Output the (X, Y) coordinate of the center of the cell containing the given text.  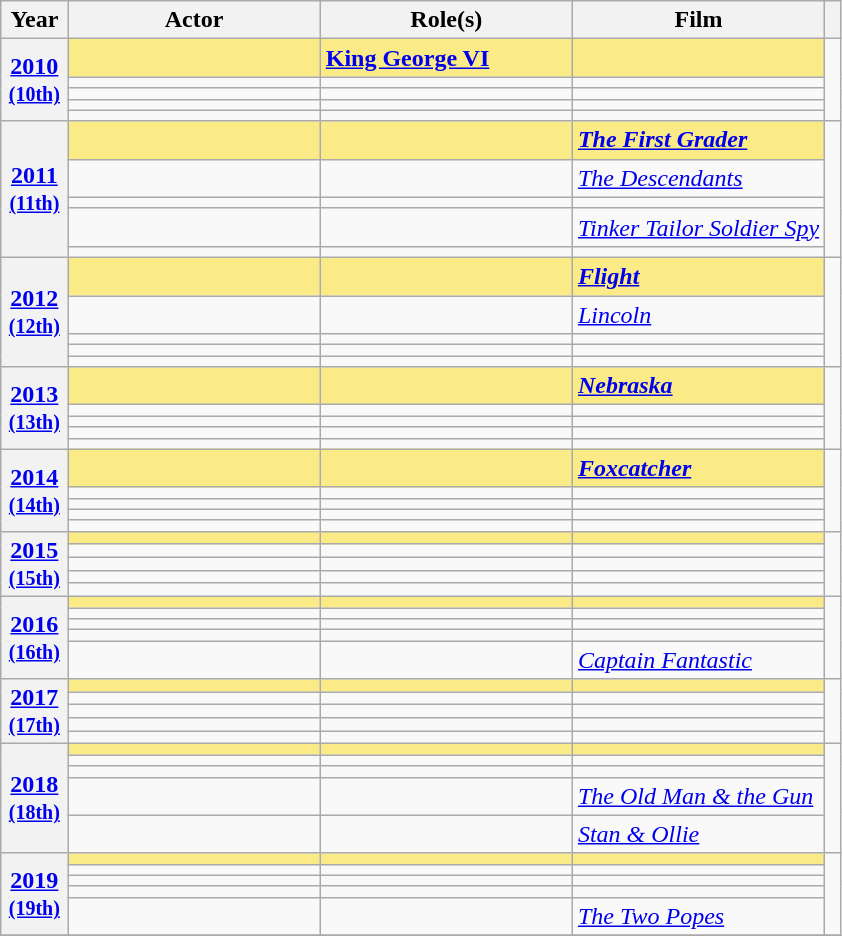
Lincoln (698, 315)
Foxcatcher (698, 468)
King George VI (446, 58)
The Two Popes (698, 916)
2016 (16th) (34, 637)
The Old Man & the Gun (698, 796)
2013 (13th) (34, 408)
Captain Fantastic (698, 660)
Role(s) (446, 20)
Film (698, 20)
Year (34, 20)
2010 (10th) (34, 80)
The First Grader (698, 140)
2019 (19th) (34, 894)
2012 (12th) (34, 312)
2014 (14th) (34, 490)
2018 (18th) (34, 798)
2011 (11th) (34, 189)
2015 (15th) (34, 564)
Actor (194, 20)
2017 (17th) (34, 712)
The Descendants (698, 178)
Tinker Tailor Soldier Spy (698, 227)
Flight (698, 276)
Nebraska (698, 386)
Stan & Ollie (698, 834)
